Locate the cell with the specified text and output its [x, y] center coordinate. 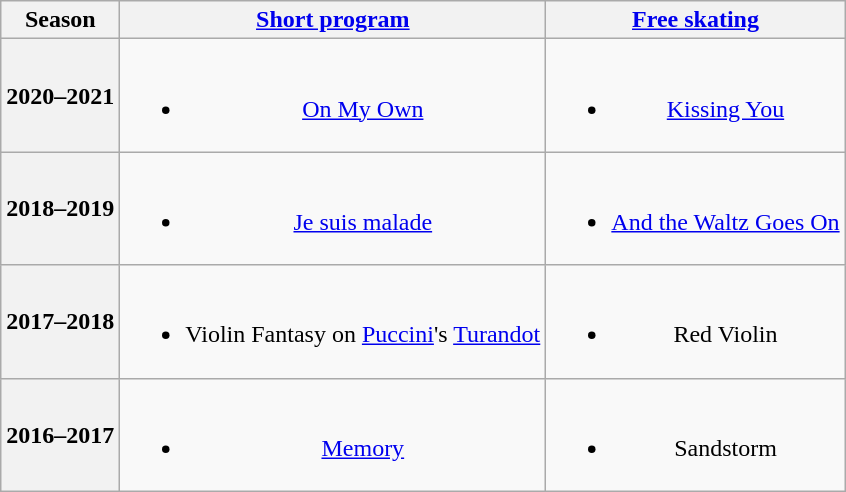
Memory [333, 434]
2017–2018 [60, 322]
Short program [333, 20]
Red Violin [696, 322]
2016–2017 [60, 434]
Je suis malade [333, 208]
2018–2019 [60, 208]
Kissing You [696, 96]
On My Own [333, 96]
Violin Fantasy on Puccini's Turandot [333, 322]
Sandstorm [696, 434]
2020–2021 [60, 96]
Season [60, 20]
And the Waltz Goes On [696, 208]
Free skating [696, 20]
